Scan for the cell matching the given text and deliver its [x, y] coordinate at center. 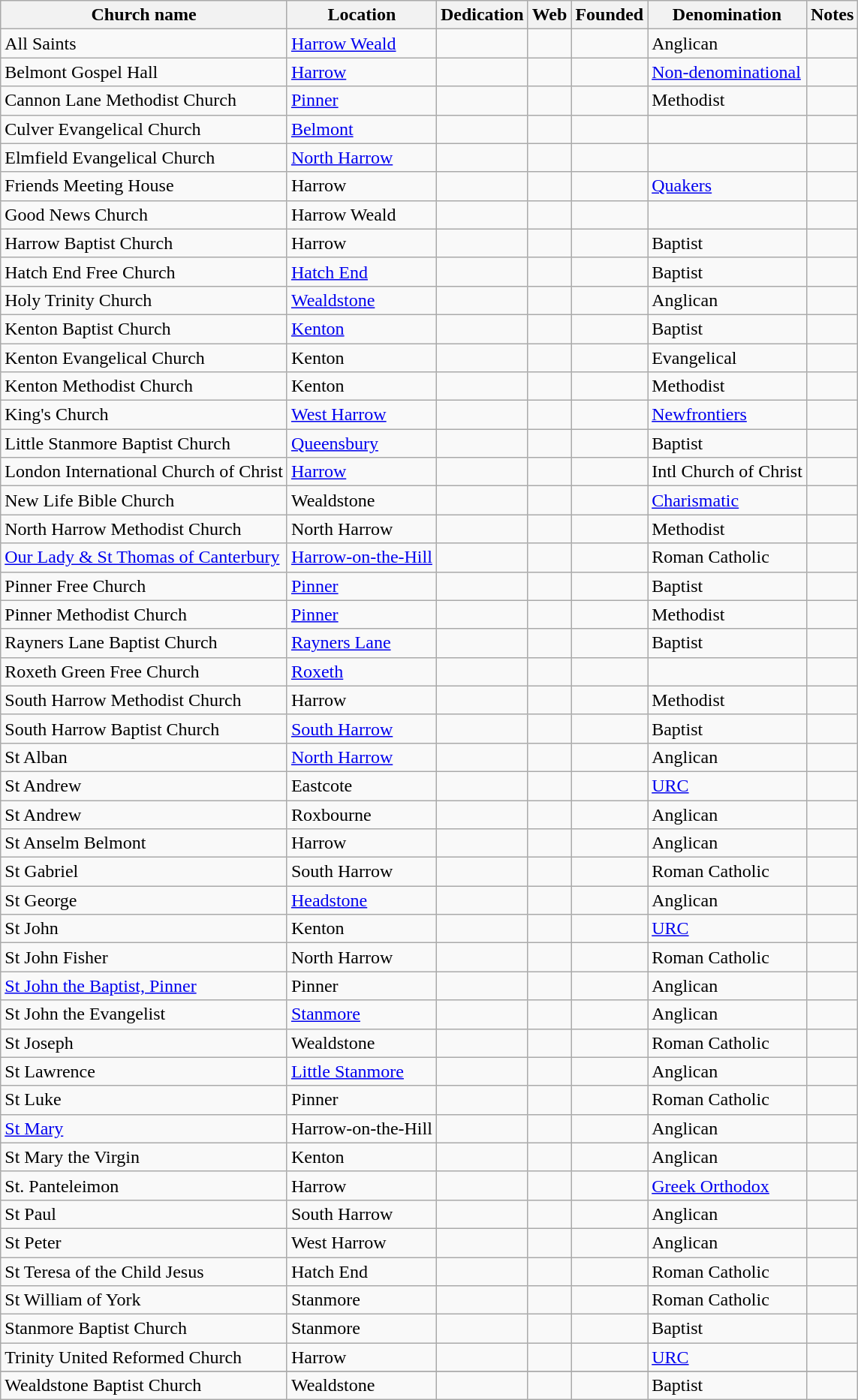
Intl Church of Christ [727, 472]
St Paul [144, 1214]
St Alban [144, 757]
St Luke [144, 1100]
King's Church [144, 415]
St Teresa of the Child Jesus [144, 1272]
Charismatic [727, 500]
Kenton Baptist Church [144, 329]
Dedication [482, 15]
Culver Evangelical Church [144, 129]
Web [549, 15]
Rayners Lane Baptist Church [144, 643]
Cannon Lane Methodist Church [144, 101]
Quakers [727, 186]
Elmfield Evangelical Church [144, 158]
Kenton Evangelical Church [144, 358]
Founded [610, 15]
Evangelical [727, 358]
St John [144, 929]
Trinity United Reformed Church [144, 1357]
North Harrow Methodist Church [144, 529]
Eastcote [362, 786]
Headstone [362, 900]
Greek Orthodox [727, 1185]
Newfrontiers [727, 415]
New Life Bible Church [144, 500]
Notes [832, 15]
St Mary the Virgin [144, 1157]
Belmont Gospel Hall [144, 72]
St William of York [144, 1300]
All Saints [144, 44]
St Lawrence [144, 1071]
Little Stanmore Baptist Church [144, 443]
St Gabriel [144, 872]
Queensbury [362, 443]
Church name [144, 15]
Pinner Methodist Church [144, 614]
Wealdstone Baptist Church [144, 1386]
St John the Evangelist [144, 1014]
Roxeth [362, 671]
St John the Baptist, Pinner [144, 986]
Our Lady & St Thomas of Canterbury [144, 557]
Roxeth Green Free Church [144, 671]
St Joseph [144, 1043]
Kenton Methodist Church [144, 386]
Harrow Baptist Church [144, 243]
Stanmore Baptist Church [144, 1329]
Roxbourne [362, 814]
Denomination [727, 15]
Rayners Lane [362, 643]
St George [144, 900]
St Mary [144, 1128]
St Peter [144, 1242]
St Anselm Belmont [144, 843]
Little Stanmore [362, 1071]
St. Panteleimon [144, 1185]
Non-denominational [727, 72]
Belmont [362, 129]
South Harrow Baptist Church [144, 729]
Location [362, 15]
Good News Church [144, 215]
London International Church of Christ [144, 472]
South Harrow Methodist Church [144, 700]
Pinner Free Church [144, 586]
Holy Trinity Church [144, 300]
Friends Meeting House [144, 186]
Hatch End Free Church [144, 272]
St John Fisher [144, 957]
